Capture the cell that displays the provided text and extract its (X, Y) central coordinate. 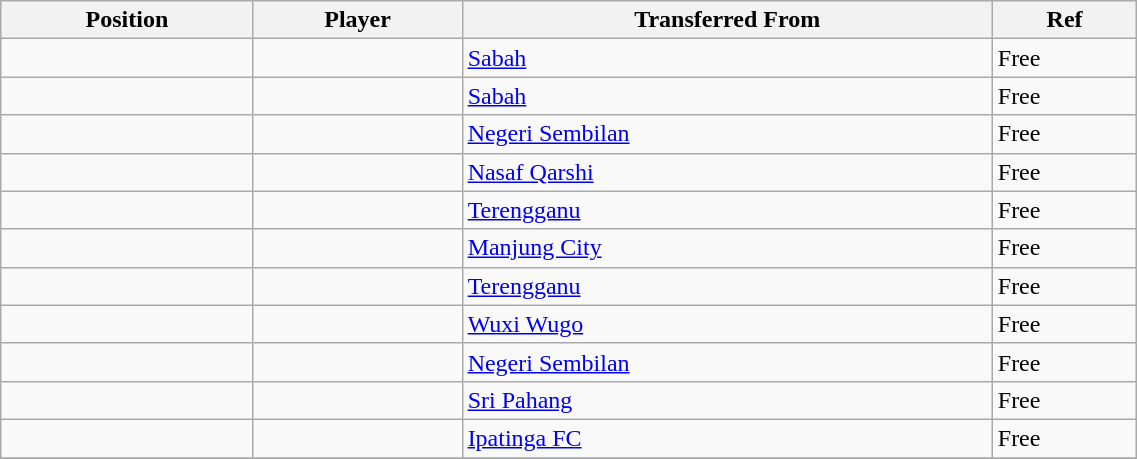
Wuxi Wugo (727, 324)
Ipatinga FC (727, 438)
Ref (1064, 20)
Manjung City (727, 248)
Nasaf Qarshi (727, 172)
Sri Pahang (727, 400)
Transferred From (727, 20)
Player (358, 20)
Position (127, 20)
